Output the [x, y] coordinate of the center of the cell containing the given text.  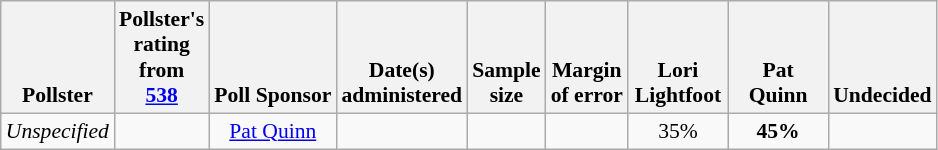
Pat Quinn [272, 131]
Pollster [58, 57]
Marginof error [587, 57]
PatQuinn [778, 57]
35% [678, 131]
Samplesize [506, 57]
LoriLightfoot [678, 57]
Pollster'sratingfrom538 [162, 57]
Poll Sponsor [272, 57]
45% [778, 131]
Unspecified [58, 131]
Undecided [882, 57]
Date(s)administered [402, 57]
